From the cell containing the given text, extract its center point as [x, y] coordinate. 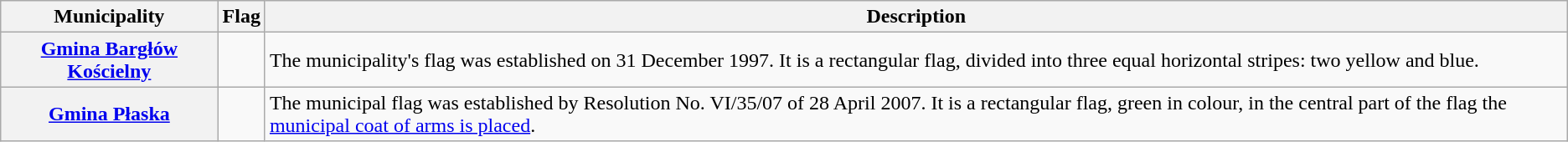
Municipality [109, 17]
Gmina Płaska [109, 114]
Gmina Bargłów Kościelny [109, 60]
Description [916, 17]
Flag [241, 17]
